Capture the cell that displays the provided text and extract its (X, Y) central coordinate. 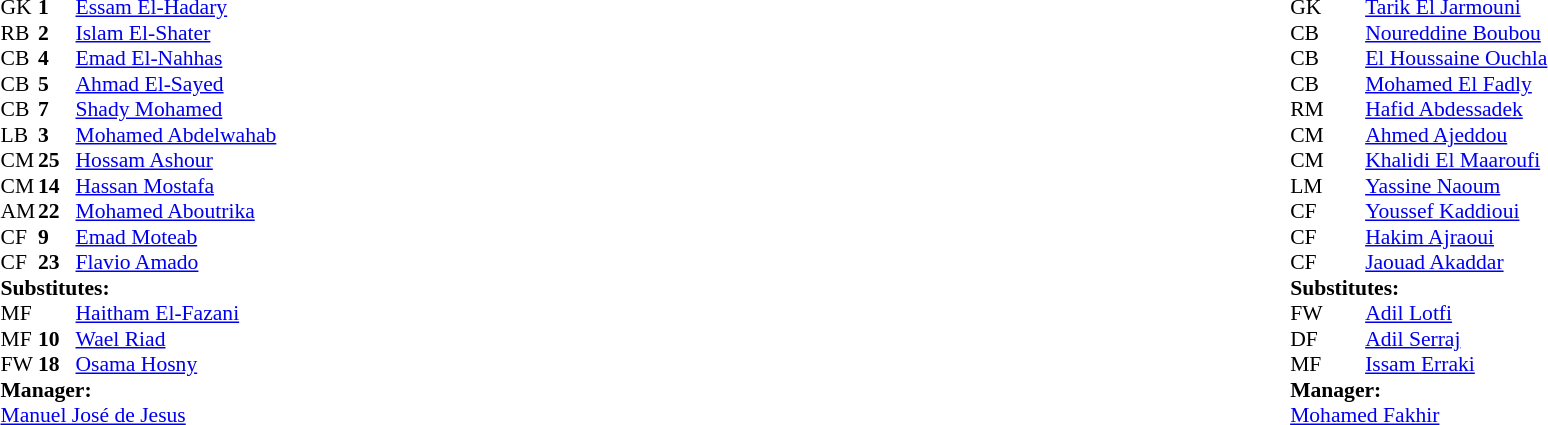
Issam Erraki (1456, 365)
Hossam Ashour (176, 161)
Emad El-Nahhas (176, 59)
Wael Riad (176, 339)
25 (57, 161)
AM (19, 211)
Hafid Abdessadek (1456, 109)
Hakim Ajraoui (1456, 237)
Mohamed Aboutrika (176, 211)
Shady Mohamed (176, 109)
10 (57, 339)
7 (57, 109)
14 (57, 186)
Adil Serraj (1456, 339)
9 (57, 237)
Youssef Kaddioui (1456, 211)
LB (19, 135)
Yassine Naoum (1456, 186)
Flavio Amado (176, 263)
23 (57, 263)
Khalidi El Maaroufi (1456, 161)
Hassan Mostafa (176, 186)
Noureddine Boubou (1456, 33)
Mohamed Abdelwahab (176, 135)
4 (57, 59)
Islam El-Shater (176, 33)
Emad Moteab (176, 237)
5 (57, 84)
RM (1309, 109)
Adil Lotfi (1456, 313)
Haitham El-Fazani (176, 313)
DF (1309, 339)
2 (57, 33)
18 (57, 365)
RB (19, 33)
LM (1309, 186)
Osama Hosny (176, 365)
3 (57, 135)
El Houssaine Ouchla (1456, 59)
22 (57, 211)
Jaouad Akaddar (1456, 263)
Ahmed Ajeddou (1456, 135)
Ahmad El-Sayed (176, 84)
Mohamed El Fadly (1456, 84)
